Determine the [X, Y] coordinate at the center of the cell enclosing the given text.  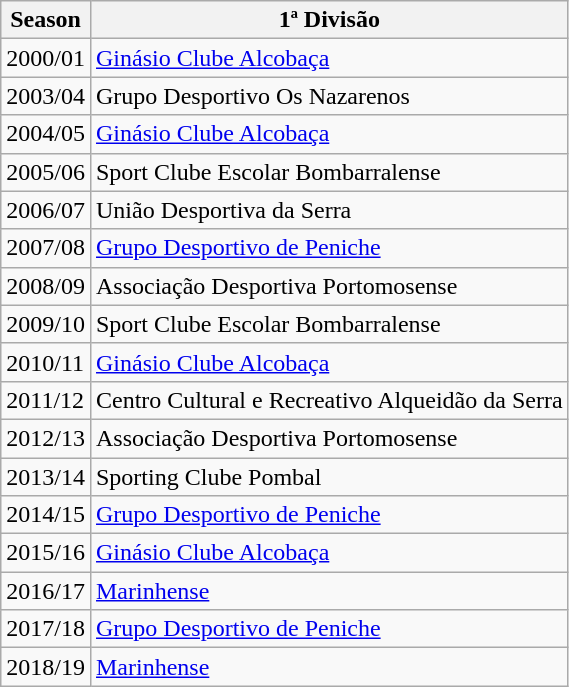
2007/08 [46, 248]
2005/06 [46, 172]
2017/18 [46, 629]
2015/16 [46, 553]
2009/10 [46, 324]
União Desportiva da Serra [329, 210]
2006/07 [46, 210]
2004/05 [46, 134]
2012/13 [46, 438]
2013/14 [46, 477]
2016/17 [46, 591]
2010/11 [46, 362]
Sporting Clube Pombal [329, 477]
Season [46, 20]
2011/12 [46, 400]
2018/19 [46, 667]
Centro Cultural e Recreativo Alqueidão da Serra [329, 400]
1ª Divisão [329, 20]
2003/04 [46, 96]
2000/01 [46, 58]
Grupo Desportivo Os Nazarenos [329, 96]
2008/09 [46, 286]
2014/15 [46, 515]
